From the cell containing the given text, extract its center point as [X, Y] coordinate. 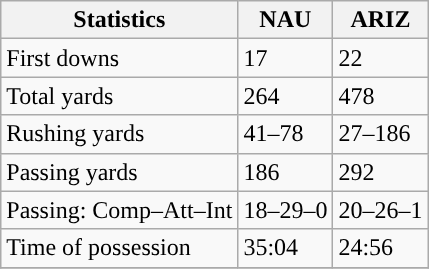
Total yards [120, 96]
Rushing yards [120, 134]
35:04 [286, 248]
18–29–0 [286, 210]
41–78 [286, 134]
478 [380, 96]
NAU [286, 20]
Passing: Comp–Att–Int [120, 210]
17 [286, 58]
186 [286, 172]
27–186 [380, 134]
24:56 [380, 248]
Statistics [120, 20]
22 [380, 58]
20–26–1 [380, 210]
Time of possession [120, 248]
Passing yards [120, 172]
ARIZ [380, 20]
292 [380, 172]
264 [286, 96]
First downs [120, 58]
